For the text-containing cell, return its midpoint in [x, y] coordinate format. 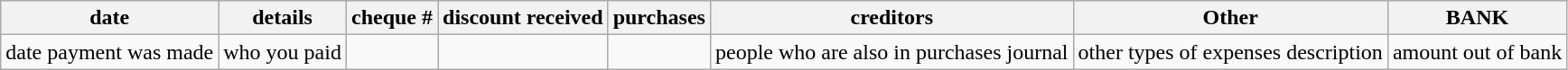
who you paid [283, 52]
purchases [659, 18]
creditors [891, 18]
BANK [1477, 18]
details [283, 18]
other types of expenses description [1230, 52]
date payment was made [110, 52]
discount received [524, 18]
people who are also in purchases journal [891, 52]
Other [1230, 18]
cheque # [392, 18]
amount out of bank [1477, 52]
date [110, 18]
